Output the [x, y] coordinate of the center of the cell containing the given text.  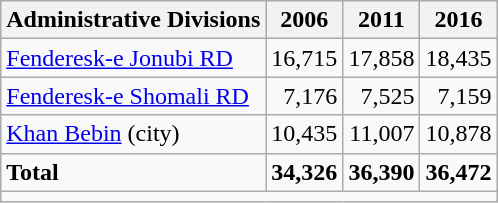
7,525 [382, 96]
10,435 [304, 134]
7,176 [304, 96]
11,007 [382, 134]
Khan Bebin (city) [134, 134]
36,472 [458, 172]
34,326 [304, 172]
10,878 [458, 134]
Fenderesk-e Jonubi RD [134, 58]
7,159 [458, 96]
Total [134, 172]
17,858 [382, 58]
18,435 [458, 58]
2016 [458, 20]
2006 [304, 20]
Fenderesk-e Shomali RD [134, 96]
36,390 [382, 172]
16,715 [304, 58]
Administrative Divisions [134, 20]
2011 [382, 20]
